Capture the cell that displays the provided text and extract its (x, y) central coordinate. 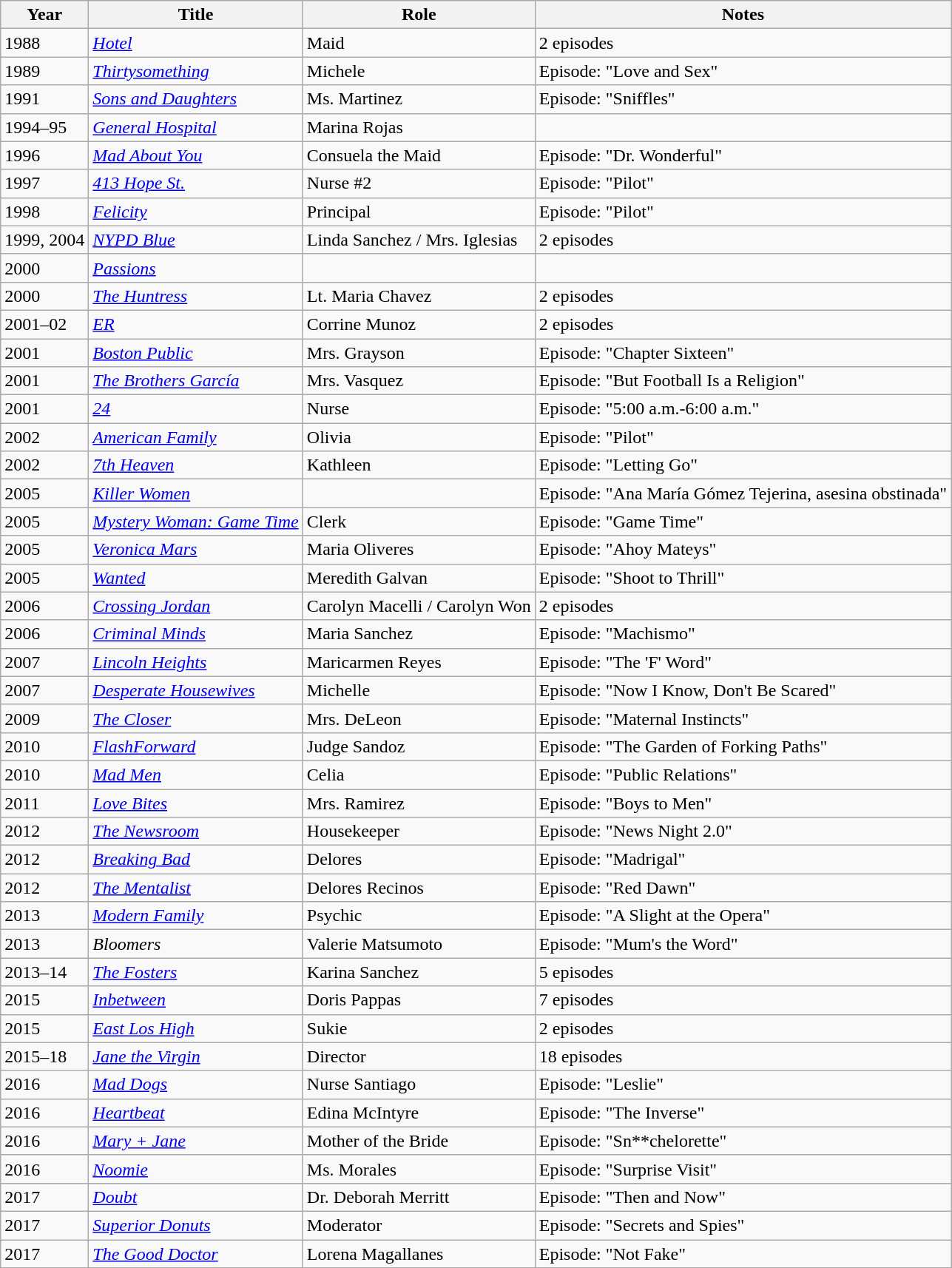
Sukie (419, 1028)
Doubt (195, 1197)
2011 (44, 803)
The Newsroom (195, 832)
Mad About You (195, 155)
General Hospital (195, 127)
Crossing Jordan (195, 606)
Episode: "The Inverse" (743, 1113)
Episode: "Boys to Men" (743, 803)
Corrine Munoz (419, 324)
Edina McIntyre (419, 1113)
Boston Public (195, 353)
Mystery Woman: Game Time (195, 522)
Episode: "Letting Go" (743, 465)
Episode: "5:00 a.m.-6:00 a.m." (743, 409)
East Los High (195, 1028)
Lt. Maria Chavez (419, 296)
Olivia (419, 437)
Nurse Santiago (419, 1085)
Episode: "Not Fake" (743, 1254)
Mad Dogs (195, 1085)
Notes (743, 15)
Modern Family (195, 916)
The Closer (195, 718)
Consuela the Maid (419, 155)
American Family (195, 437)
Clerk (419, 522)
Episode: "Shoot to Thrill" (743, 578)
Lorena Magallanes (419, 1254)
Episode: "Leslie" (743, 1085)
Superior Donuts (195, 1225)
2001–02 (44, 324)
Mrs. Ramirez (419, 803)
Episode: "Madrigal" (743, 860)
Episode: "Machismo" (743, 634)
FlashForward (195, 746)
Thirtysomething (195, 71)
Inbetween (195, 1000)
1998 (44, 212)
7th Heaven (195, 465)
Breaking Bad (195, 860)
Title (195, 15)
Desperate Housewives (195, 690)
Michelle (419, 690)
Episode: "Ana María Gómez Tejerina, asesina obstinada" (743, 493)
Meredith Galvan (419, 578)
Episode: "Dr. Wonderful" (743, 155)
Valerie Matsumoto (419, 944)
Episode: "Mum's the Word" (743, 944)
Maricarmen Reyes (419, 662)
Karina Sanchez (419, 972)
Kathleen (419, 465)
Linda Sanchez / Mrs. Iglesias (419, 240)
The Brothers García (195, 381)
Psychic (419, 916)
Mother of the Bride (419, 1141)
Mary + Jane (195, 1141)
Killer Women (195, 493)
Mrs. DeLeon (419, 718)
2015–18 (44, 1056)
1997 (44, 183)
24 (195, 409)
Criminal Minds (195, 634)
Lincoln Heights (195, 662)
1994–95 (44, 127)
The Fosters (195, 972)
Nurse #2 (419, 183)
2009 (44, 718)
Housekeeper (419, 832)
Episode: "Secrets and Spies" (743, 1225)
Episode: "Maternal Instincts" (743, 718)
1989 (44, 71)
Nurse (419, 409)
1988 (44, 43)
Episode: "The 'F' Word" (743, 662)
Ms. Martinez (419, 99)
Marina Rojas (419, 127)
Dr. Deborah Merritt (419, 1197)
Episode: "A Slight at the Opera" (743, 916)
Episode: "Public Relations" (743, 775)
Sons and Daughters (195, 99)
Episode: "Sn**chelorette" (743, 1141)
Hotel (195, 43)
Episode: "Red Dawn" (743, 888)
ER (195, 324)
Mrs. Vasquez (419, 381)
Principal (419, 212)
Mrs. Grayson (419, 353)
Episode: "Now I Know, Don't Be Scared" (743, 690)
Episode: "Ahoy Mateys" (743, 550)
Noomie (195, 1169)
Episode: "Then and Now" (743, 1197)
Passions (195, 268)
Carolyn Macelli / Carolyn Won (419, 606)
5 episodes (743, 972)
18 episodes (743, 1056)
Maria Oliveres (419, 550)
413 Hope St. (195, 183)
Felicity (195, 212)
Celia (419, 775)
1999, 2004 (44, 240)
Love Bites (195, 803)
Maria Sanchez (419, 634)
Heartbeat (195, 1113)
Mad Men (195, 775)
2013–14 (44, 972)
NYPD Blue (195, 240)
Episode: "News Night 2.0" (743, 832)
Episode: "The Garden of Forking Paths" (743, 746)
Episode: "Chapter Sixteen" (743, 353)
Episode: "Sniffles" (743, 99)
Episode: "Love and Sex" (743, 71)
Michele (419, 71)
Episode: "Surprise Visit" (743, 1169)
The Huntress (195, 296)
Doris Pappas (419, 1000)
Delores Recinos (419, 888)
The Mentalist (195, 888)
7 episodes (743, 1000)
Delores (419, 860)
1991 (44, 99)
Maid (419, 43)
Role (419, 15)
Jane the Virgin (195, 1056)
Episode: "But Football Is a Religion" (743, 381)
Wanted (195, 578)
Director (419, 1056)
Ms. Morales (419, 1169)
Episode: "Game Time" (743, 522)
Year (44, 15)
Veronica Mars (195, 550)
Bloomers (195, 944)
1996 (44, 155)
Judge Sandoz (419, 746)
The Good Doctor (195, 1254)
Moderator (419, 1225)
